From the cell containing the given text, extract its center point as [X, Y] coordinate. 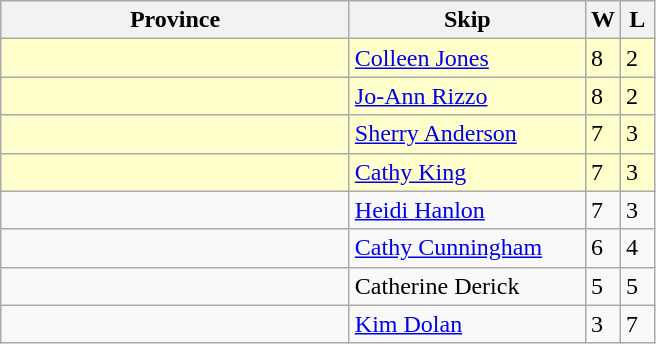
Catherine Derick [467, 286]
Cathy Cunningham [467, 248]
Kim Dolan [467, 324]
6 [602, 248]
Skip [467, 20]
Jo-Ann Rizzo [467, 96]
L [637, 20]
Colleen Jones [467, 58]
4 [637, 248]
W [602, 20]
Sherry Anderson [467, 134]
Province [176, 20]
Cathy King [467, 172]
Heidi Hanlon [467, 210]
